Determine the [X, Y] coordinate at the center of the cell enclosing the given text.  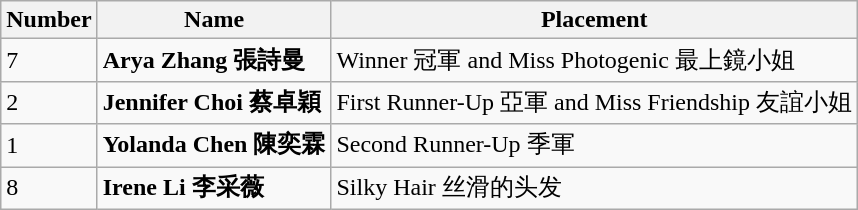
8 [49, 188]
Name [214, 20]
First Runner-Up 亞軍 and Miss Friendship 友誼小姐 [594, 102]
Arya Zhang 張詩曼 [214, 60]
Number [49, 20]
2 [49, 102]
Placement [594, 20]
Silky Hair 丝滑的头发 [594, 188]
Irene Li 李采薇 [214, 188]
Jennifer Choi 蔡卓穎 [214, 102]
7 [49, 60]
1 [49, 146]
Second Runner-Up 季軍 [594, 146]
Winner 冠軍 and Miss Photogenic 最上鏡小姐 [594, 60]
Yolanda Chen 陳奕霖 [214, 146]
